Extract the [X, Y] coordinate from the center of the cell holding the provided text.  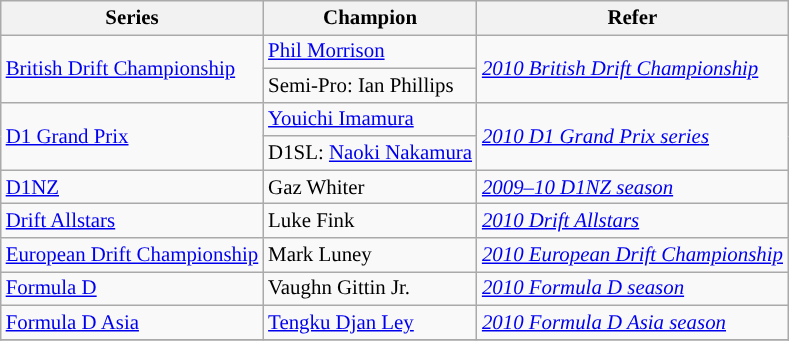
2010 Formula D season [632, 288]
British Drift Championship [132, 68]
European Drift Championship [132, 255]
Vaughn Gittin Jr. [370, 288]
2010 European Drift Championship [632, 255]
Refer [632, 18]
Semi-Pro: Ian Phillips [370, 85]
D1SL: Naoki Nakamura [370, 153]
Formula D [132, 288]
2010 British Drift Championship [632, 68]
Gaz Whiter [370, 187]
Drift Allstars [132, 221]
Champion [370, 18]
D1 Grand Prix [132, 136]
Formula D Asia [132, 322]
Youichi Imamura [370, 119]
2010 Formula D Asia season [632, 322]
Tengku Djan Ley [370, 322]
Series [132, 18]
2010 Drift Allstars [632, 221]
Phil Morrison [370, 51]
Luke Fink [370, 221]
2010 D1 Grand Prix series [632, 136]
2009–10 D1NZ season [632, 187]
Mark Luney [370, 255]
D1NZ [132, 187]
